Locate the cell with the specified text and output its [X, Y] center coordinate. 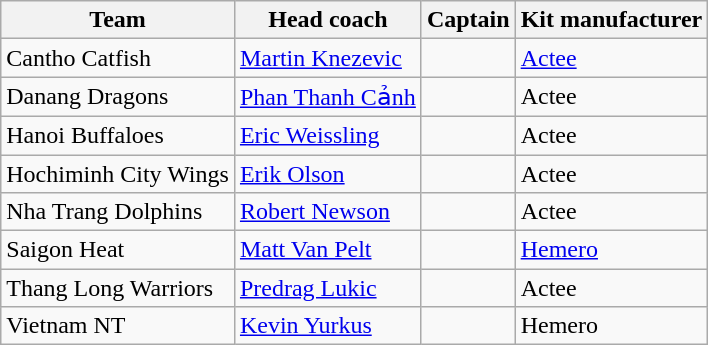
Robert Newson [328, 212]
Hochiminh City Wings [118, 173]
Cantho Catfish [118, 58]
Kit manufacturer [612, 20]
Team [118, 20]
Saigon Heat [118, 250]
Thang Long Warriors [118, 288]
Head coach [328, 20]
Phan Thanh Cảnh [328, 97]
Kevin Yurkus [328, 326]
Martin Knezevic [328, 58]
Matt Van Pelt [328, 250]
Eric Weissling [328, 135]
Hanoi Buffaloes [118, 135]
Nha Trang Dolphins [118, 212]
Vietnam NT [118, 326]
Predrag Lukic [328, 288]
Erik Olson [328, 173]
Danang Dragons [118, 97]
Captain [468, 20]
